Provide the (x, y) coordinate of the cell's center where the given text is located.  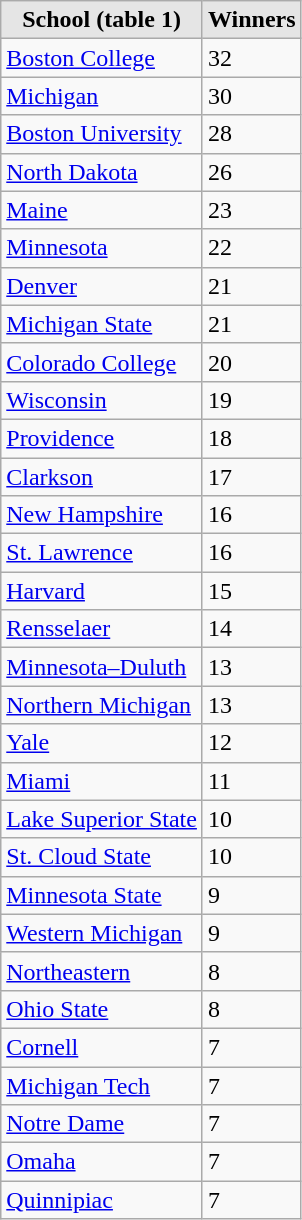
32 (252, 58)
St. Cloud State (102, 857)
Winners (252, 20)
Cornell (102, 1047)
Lake Superior State (102, 819)
Boston College (102, 58)
Michigan State (102, 324)
Denver (102, 286)
Minnesota–Duluth (102, 667)
Boston University (102, 134)
Harvard (102, 591)
Ohio State (102, 1009)
Minnesota State (102, 895)
11 (252, 781)
Omaha (102, 1162)
Maine (102, 210)
North Dakota (102, 172)
St. Lawrence (102, 553)
Colorado College (102, 362)
18 (252, 438)
15 (252, 591)
Michigan (102, 96)
Western Michigan (102, 933)
26 (252, 172)
19 (252, 400)
Wisconsin (102, 400)
20 (252, 362)
28 (252, 134)
New Hampshire (102, 515)
Clarkson (102, 477)
30 (252, 96)
14 (252, 629)
Michigan Tech (102, 1085)
Northeastern (102, 971)
Rensselaer (102, 629)
Providence (102, 438)
Notre Dame (102, 1124)
12 (252, 743)
School (table 1) (102, 20)
Yale (102, 743)
17 (252, 477)
Miami (102, 781)
Northern Michigan (102, 705)
22 (252, 248)
Quinnipiac (102, 1200)
23 (252, 210)
Minnesota (102, 248)
